Identify which cell holds the provided text, then report its (X, Y) central coordinate. 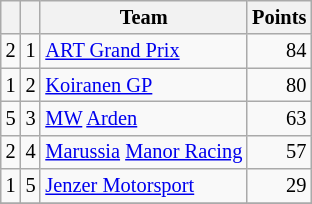
Koiranen GP (144, 85)
4 (31, 152)
Jenzer Motorsport (144, 186)
29 (279, 186)
3 (31, 118)
63 (279, 118)
Points (279, 17)
57 (279, 152)
Team (144, 17)
84 (279, 51)
MW Arden (144, 118)
80 (279, 85)
ART Grand Prix (144, 51)
Marussia Manor Racing (144, 152)
